From the cell containing the given text, extract its center point as [X, Y] coordinate. 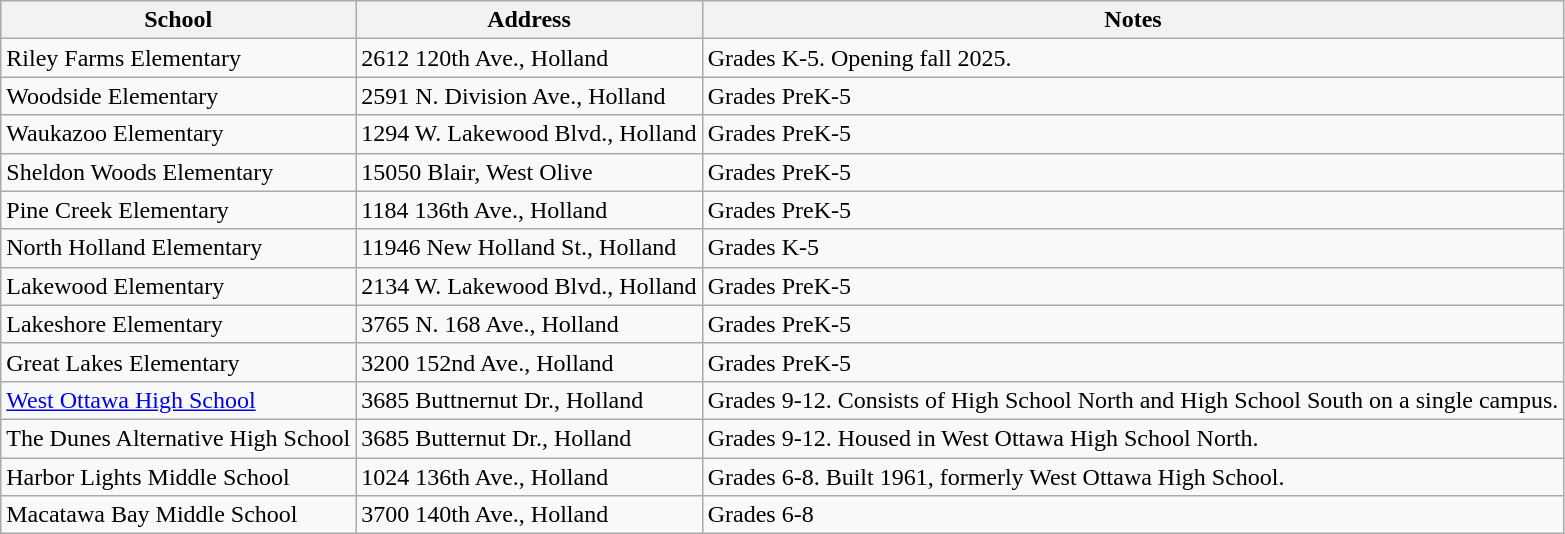
Grades K-5. Opening fall 2025. [1133, 58]
Notes [1133, 20]
The Dunes Alternative High School [178, 438]
Macatawa Bay Middle School [178, 515]
Lakewood Elementary [178, 286]
1184 136th Ave., Holland [529, 210]
3700 140th Ave., Holland [529, 515]
Address [529, 20]
Riley Farms Elementary [178, 58]
School [178, 20]
Harbor Lights Middle School [178, 477]
Sheldon Woods Elementary [178, 172]
Grades 9-12. Housed in West Ottawa High School North. [1133, 438]
3685 Buttnernut Dr., Holland [529, 400]
11946 New Holland St., Holland [529, 248]
Grades 6-8 [1133, 515]
2591 N. Division Ave., Holland [529, 96]
Grades K-5 [1133, 248]
Pine Creek Elementary [178, 210]
North Holland Elementary [178, 248]
3685 Butternut Dr., Holland [529, 438]
Lakeshore Elementary [178, 324]
15050 Blair, West Olive [529, 172]
2612 120th Ave., Holland [529, 58]
2134 W. Lakewood Blvd., Holland [529, 286]
3765 N. 168 Ave., Holland [529, 324]
Great Lakes Elementary [178, 362]
Grades 9-12. Consists of High School North and High School South on a single campus. [1133, 400]
Waukazoo Elementary [178, 134]
Grades 6-8. Built 1961, formerly West Ottawa High School. [1133, 477]
West Ottawa High School [178, 400]
1024 136th Ave., Holland [529, 477]
3200 152nd Ave., Holland [529, 362]
1294 W. Lakewood Blvd., Holland [529, 134]
Woodside Elementary [178, 96]
